Find where the given text appears and provide that cell's center as (X, Y) coordinate. 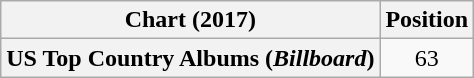
63 (427, 58)
Position (427, 20)
Chart (2017) (190, 20)
US Top Country Albums (Billboard) (190, 58)
